Detect which cell encompasses the target text, then output its (X, Y) center coordinate. 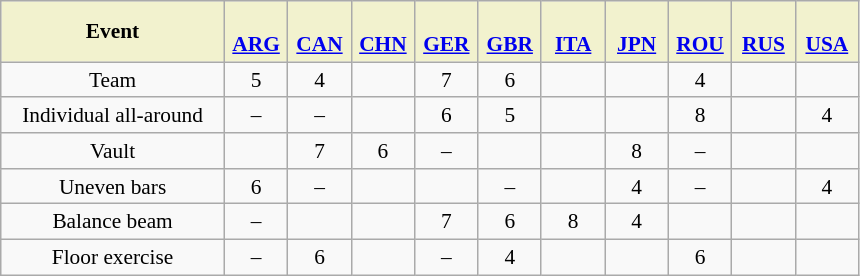
Uneven bars (113, 186)
CAN (320, 32)
Vault (113, 151)
GBR (510, 32)
CHN (382, 32)
ROU (700, 32)
Balance beam (113, 222)
Individual all-around (113, 115)
JPN (636, 32)
Floor exercise (113, 257)
Event (113, 32)
ITA (572, 32)
ARG (256, 32)
RUS (764, 32)
GER (446, 32)
Team (113, 80)
USA (826, 32)
